Detect which cell encompasses the target text, then output its (x, y) center coordinate. 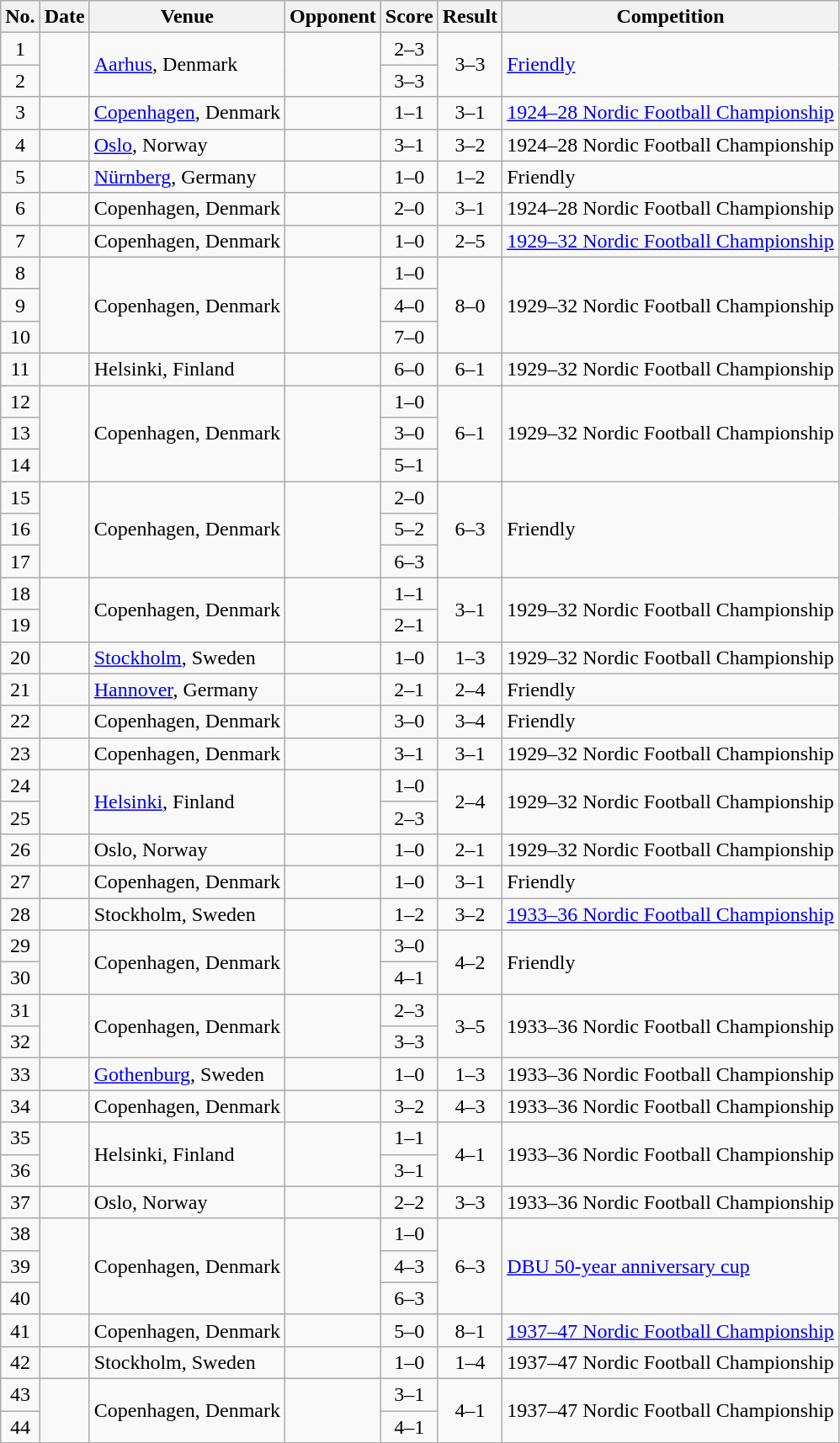
37 (20, 1202)
8–1 (470, 1330)
27 (20, 881)
16 (20, 530)
12 (20, 402)
Date (64, 17)
Opponent (333, 17)
13 (20, 434)
40 (20, 1298)
39 (20, 1266)
31 (20, 1010)
Result (470, 17)
Score (409, 17)
4–2 (470, 962)
9 (20, 305)
35 (20, 1138)
2–5 (470, 241)
4–0 (409, 305)
7 (20, 241)
21 (20, 690)
23 (20, 753)
41 (20, 1330)
34 (20, 1106)
38 (20, 1234)
10 (20, 337)
1 (20, 49)
2 (20, 81)
Aarhus, Denmark (187, 65)
8–0 (470, 305)
42 (20, 1362)
Gothenburg, Sweden (187, 1074)
15 (20, 498)
5–2 (409, 530)
8 (20, 273)
22 (20, 721)
No. (20, 17)
30 (20, 978)
17 (20, 562)
Hannover, Germany (187, 690)
24 (20, 785)
33 (20, 1074)
3–5 (470, 1026)
19 (20, 626)
25 (20, 817)
1–4 (470, 1362)
26 (20, 849)
29 (20, 946)
11 (20, 369)
DBU 50-year anniversary cup (671, 1266)
Competition (671, 17)
5 (20, 177)
3–4 (470, 721)
32 (20, 1042)
Venue (187, 17)
20 (20, 658)
28 (20, 913)
Nürnberg, Germany (187, 177)
14 (20, 466)
4 (20, 145)
3 (20, 113)
18 (20, 594)
5–1 (409, 466)
2–2 (409, 1202)
6 (20, 209)
5–0 (409, 1330)
36 (20, 1170)
7–0 (409, 337)
44 (20, 1427)
6–0 (409, 369)
43 (20, 1394)
